Pinpoint the cell where the given text exists, returning its (X, Y) midpoint coordinate. 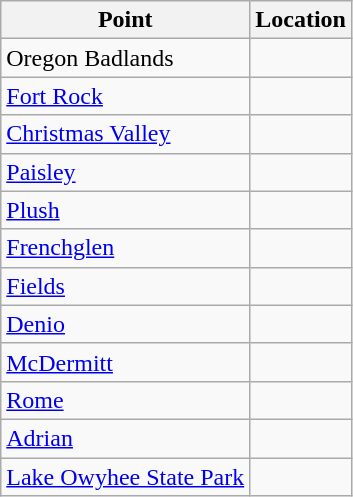
McDermitt (126, 362)
Location (301, 20)
Point (126, 20)
Oregon Badlands (126, 58)
Adrian (126, 438)
Denio (126, 324)
Plush (126, 210)
Lake Owyhee State Park (126, 477)
Fields (126, 286)
Paisley (126, 172)
Christmas Valley (126, 134)
Frenchglen (126, 248)
Fort Rock (126, 96)
Rome (126, 400)
